Output the [x, y] coordinate of the center of the cell containing the given text.  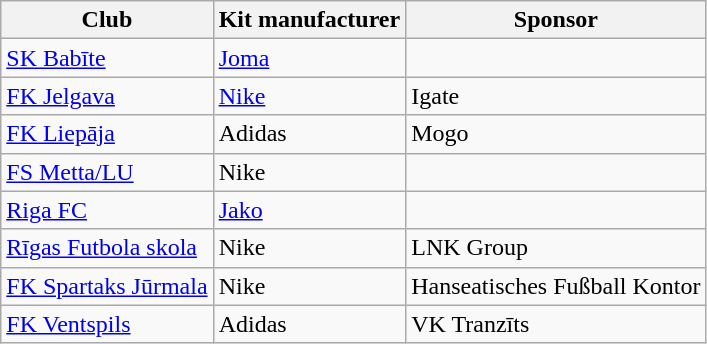
Mogo [556, 134]
FS Metta/LU [107, 172]
LNK Group [556, 248]
Igate [556, 96]
FK Ventspils [107, 324]
VK Tranzīts [556, 324]
Riga FC [107, 210]
SK Babīte [107, 58]
FK Jelgava [107, 96]
Club [107, 20]
Joma [310, 58]
Rīgas Futbola skola [107, 248]
FK Liepāja [107, 134]
Sponsor [556, 20]
Hanseatisches Fußball Kontor [556, 286]
Jako [310, 210]
FK Spartaks Jūrmala [107, 286]
Kit manufacturer [310, 20]
